Return [X, Y] of the center of cell containing provided text 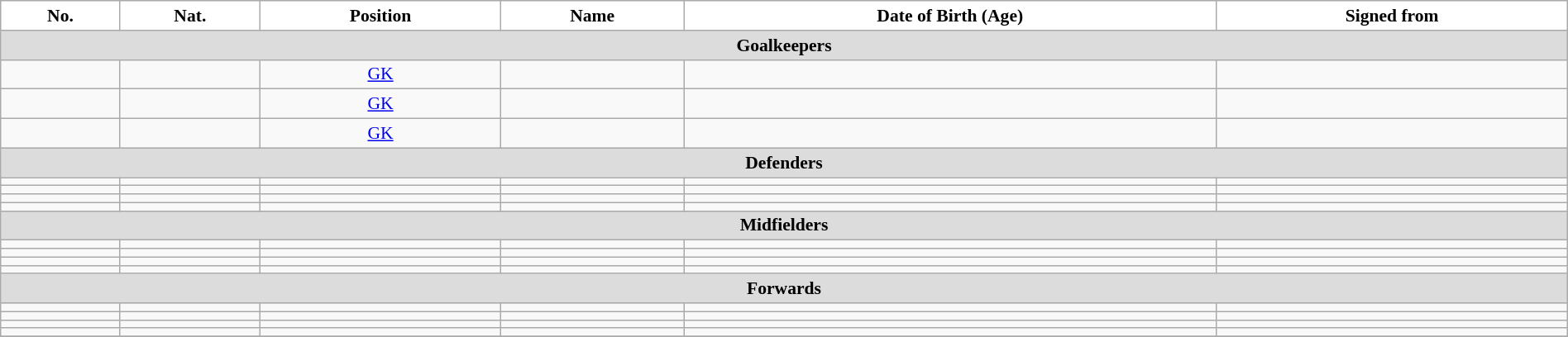
Signed from [1392, 16]
Forwards [784, 289]
No. [60, 16]
Midfielders [784, 225]
Position [380, 16]
Name [592, 16]
Goalkeepers [784, 45]
Nat. [190, 16]
Date of Birth (Age) [950, 16]
Defenders [784, 163]
